Locate the cell with the specified text and output its [x, y] center coordinate. 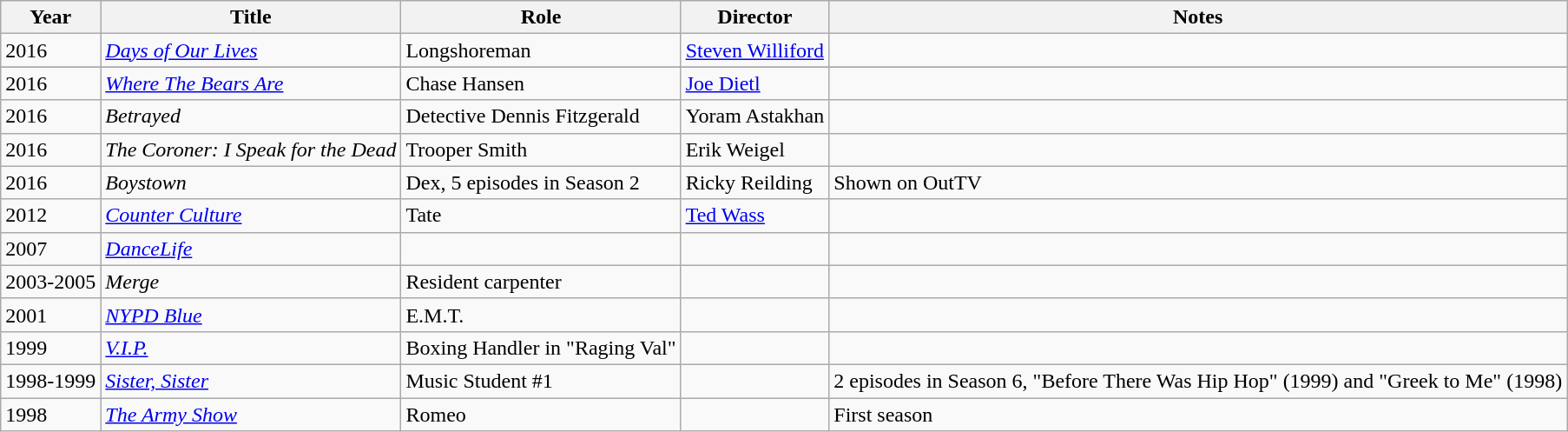
Steven Williford [755, 50]
Joe Dietl [755, 83]
Role [541, 17]
2012 [50, 216]
Yoram Astakhan [755, 116]
1998-1999 [50, 381]
Erik Weigel [755, 150]
The Coroner: I Speak for the Dead [251, 150]
Ted Wass [755, 216]
Year [50, 17]
E.M.T. [541, 315]
Longshoreman [541, 50]
V.I.P. [251, 348]
Detective Dennis Fitzgerald [541, 116]
Merge [251, 282]
NYPD Blue [251, 315]
Director [755, 17]
DanceLife [251, 249]
Where The Bears Are [251, 83]
2 episodes in Season 6, "Before There Was Hip Hop" (1999) and "Greek to Me" (1998) [1198, 381]
Romeo [541, 415]
Counter Culture [251, 216]
Days of Our Lives [251, 50]
Betrayed [251, 116]
The Army Show [251, 415]
Boystown [251, 183]
1999 [50, 348]
Dex, 5 episodes in Season 2 [541, 183]
Boxing Handler in "Raging Val" [541, 348]
2007 [50, 249]
Resident carpenter [541, 282]
2003-2005 [50, 282]
Title [251, 17]
Tate [541, 216]
Shown on OutTV [1198, 183]
1998 [50, 415]
Ricky Reilding [755, 183]
2001 [50, 315]
Sister, Sister [251, 381]
Chase Hansen [541, 83]
First season [1198, 415]
Trooper Smith [541, 150]
Notes [1198, 17]
Music Student #1 [541, 381]
